Capture the cell that displays the provided text and extract its (X, Y) central coordinate. 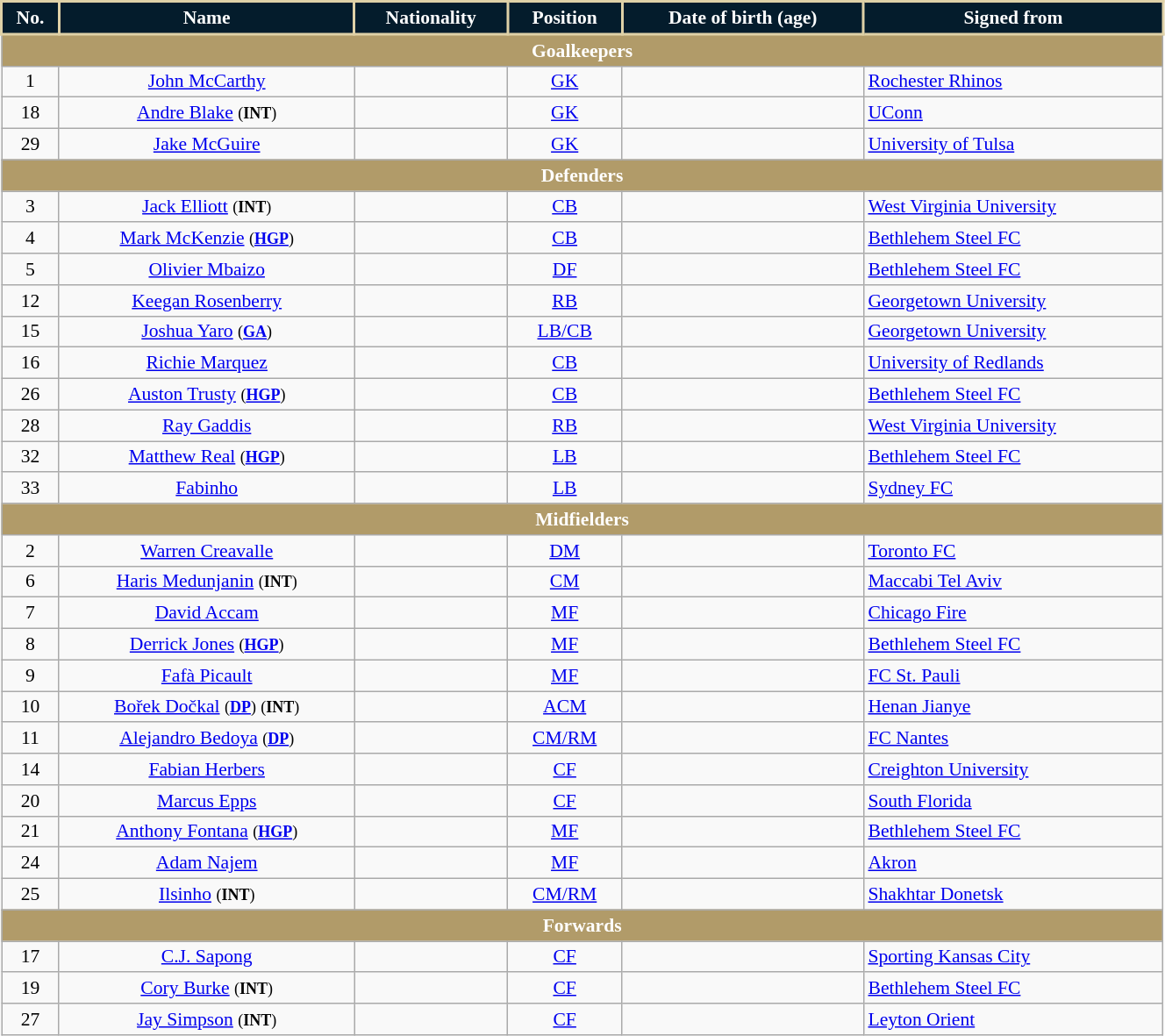
Matthew Real (HGP) (206, 457)
15 (31, 332)
Fafà Picault (206, 675)
10 (31, 707)
Akron (1012, 863)
CM (565, 582)
South Florida (1012, 801)
Mark McKenzie (HGP) (206, 239)
32 (31, 457)
Auston Trusty (HGP) (206, 395)
Sporting Kansas City (1012, 957)
17 (31, 957)
Position (565, 18)
Fabinho (206, 489)
Jay Simpson (INT) (206, 1019)
Jake McGuire (206, 145)
Rochester Rhinos (1012, 82)
University of Redlands (1012, 363)
27 (31, 1019)
Toronto FC (1012, 551)
Adam Najem (206, 863)
Joshua Yaro (GA) (206, 332)
Warren Creavalle (206, 551)
ACM (565, 707)
Bořek Dočkal (DP) (INT) (206, 707)
Keegan Rosenberry (206, 301)
Signed from (1012, 18)
Chicago Fire (1012, 613)
Creighton University (1012, 769)
David Accam (206, 613)
Haris Medunjanin (INT) (206, 582)
33 (31, 489)
20 (31, 801)
Derrick Jones (HGP) (206, 645)
21 (31, 832)
DF (565, 269)
4 (31, 239)
Midfielders (582, 519)
26 (31, 395)
29 (31, 145)
C.J. Sapong (206, 957)
Shakhtar Donetsk (1012, 895)
Ray Gaddis (206, 425)
Richie Marquez (206, 363)
Fabian Herbers (206, 769)
Forwards (582, 925)
Maccabi Tel Aviv (1012, 582)
University of Tulsa (1012, 145)
19 (31, 989)
Henan Jianye (1012, 707)
1 (31, 82)
John McCarthy (206, 82)
LB/CB (565, 332)
6 (31, 582)
UConn (1012, 113)
5 (31, 269)
8 (31, 645)
Nationality (431, 18)
Marcus Epps (206, 801)
Andre Blake (INT) (206, 113)
11 (31, 739)
12 (31, 301)
FC St. Pauli (1012, 675)
9 (31, 675)
Goalkeepers (582, 50)
DM (565, 551)
Anthony Fontana (HGP) (206, 832)
Sydney FC (1012, 489)
FC Nantes (1012, 739)
Alejandro Bedoya (DP) (206, 739)
16 (31, 363)
3 (31, 207)
24 (31, 863)
Cory Burke (INT) (206, 989)
Name (206, 18)
14 (31, 769)
25 (31, 895)
Jack Elliott (INT) (206, 207)
No. (31, 18)
Date of birth (age) (742, 18)
2 (31, 551)
7 (31, 613)
18 (31, 113)
Leyton Orient (1012, 1019)
Defenders (582, 175)
Ilsinho (INT) (206, 895)
Olivier Mbaizo (206, 269)
28 (31, 425)
